Output the (x, y) coordinate of the center of the cell containing the given text.  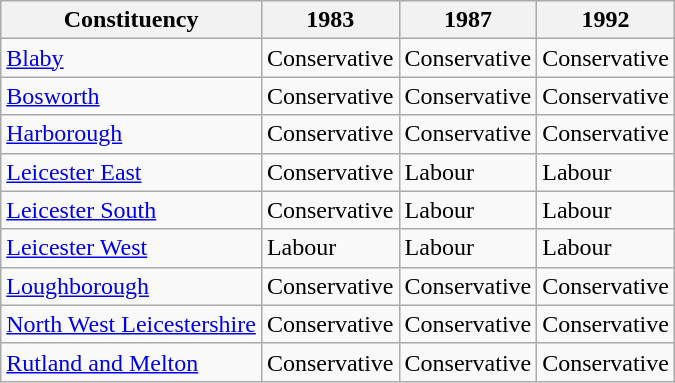
Leicester East (132, 172)
1992 (606, 20)
Blaby (132, 58)
Loughborough (132, 286)
Harborough (132, 134)
Constituency (132, 20)
Leicester West (132, 248)
1987 (468, 20)
Bosworth (132, 96)
North West Leicestershire (132, 324)
1983 (330, 20)
Rutland and Melton (132, 362)
Leicester South (132, 210)
